Scan for the cell matching the given text and deliver its (X, Y) coordinate at center. 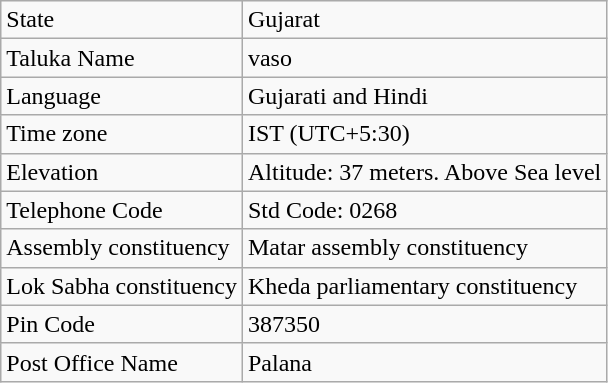
Language (122, 96)
Lok Sabha constituency (122, 286)
Taluka Name (122, 58)
Gujarat (424, 20)
Pin Code (122, 324)
Telephone Code (122, 210)
Matar assembly constituency (424, 248)
Palana (424, 362)
Elevation (122, 172)
Altitude: 37 meters. Above Sea level (424, 172)
Post Office Name (122, 362)
Gujarati and Hindi (424, 96)
Std Code: 0268 (424, 210)
vaso (424, 58)
Time zone (122, 134)
Assembly constituency (122, 248)
State (122, 20)
Kheda parliamentary constituency (424, 286)
387350 (424, 324)
IST (UTC+5:30) (424, 134)
